For the text-containing cell, return its midpoint in [x, y] coordinate format. 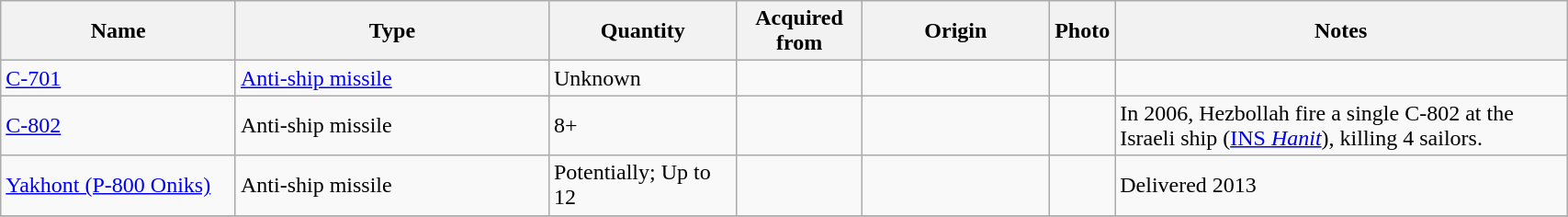
Notes [1341, 31]
Quantity [643, 31]
In 2006, Hezbollah fire a single C-802 at the Israeli ship (INS Hanit), killing 4 sailors. [1341, 125]
C-701 [118, 78]
Delivered 2013 [1341, 186]
Yakhont (P-800 Oniks) [118, 186]
Unknown [643, 78]
Acquired from [799, 31]
8+ [643, 125]
Type [391, 31]
C-802 [118, 125]
Potentially; Up to 12 [643, 186]
Origin [955, 31]
Photo [1082, 31]
Name [118, 31]
